Detect which cell encompasses the target text, then output its [x, y] center coordinate. 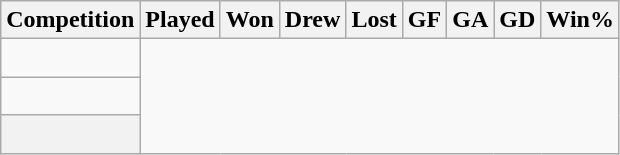
Lost [374, 20]
Competition [70, 20]
Drew [312, 20]
GA [470, 20]
Played [180, 20]
Win% [580, 20]
GD [518, 20]
Won [250, 20]
GF [424, 20]
